From the cell containing the given text, extract its center point as [x, y] coordinate. 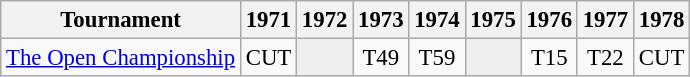
1977 [605, 20]
1973 [381, 20]
Tournament [121, 20]
T15 [549, 58]
1978 [661, 20]
1976 [549, 20]
T49 [381, 58]
The Open Championship [121, 58]
1975 [493, 20]
1972 [325, 20]
T22 [605, 58]
T59 [437, 58]
1971 [268, 20]
1974 [437, 20]
